Output the [X, Y] coordinate of the center of the cell containing the given text.  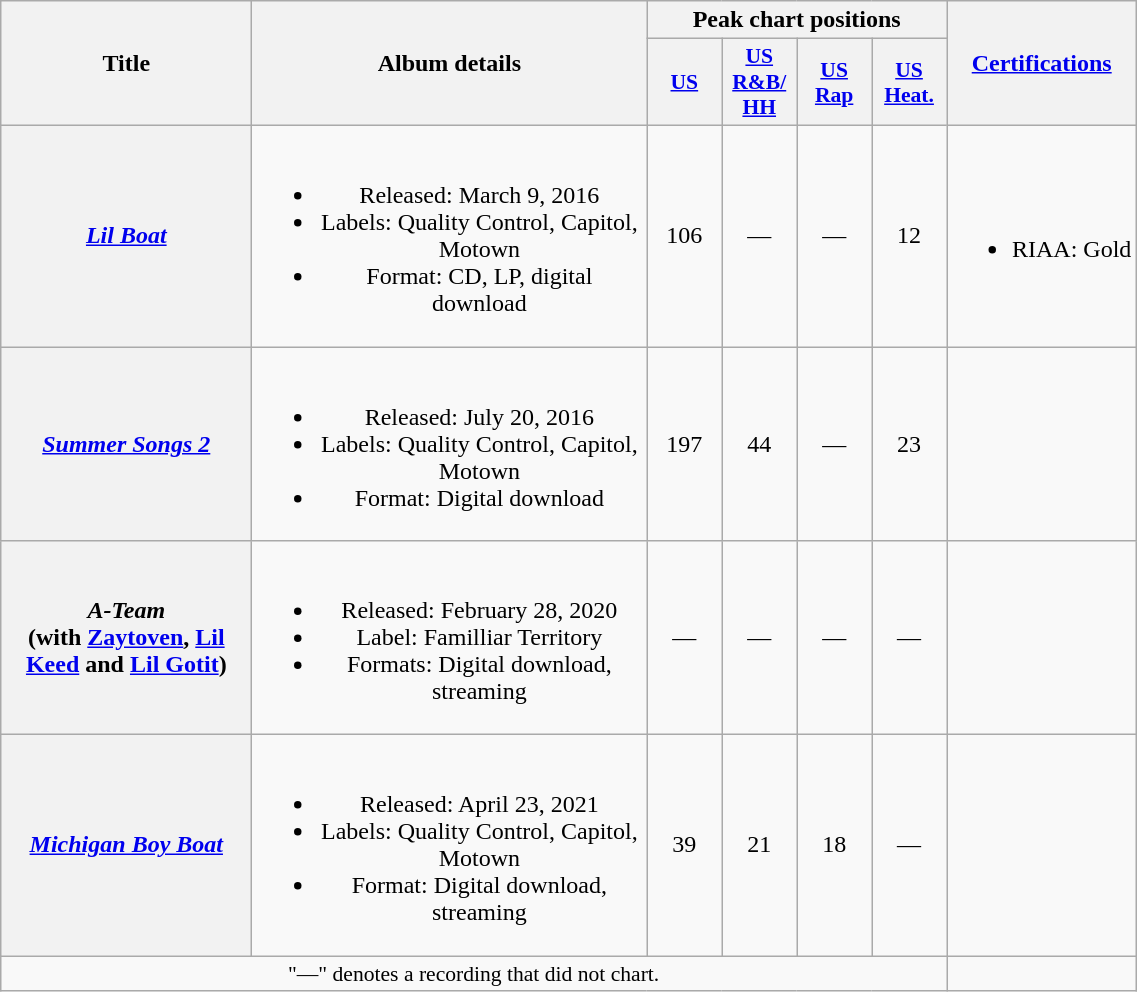
RIAA: Gold [1041, 236]
USHeat. [910, 82]
197 [684, 443]
Released: July 20, 2016Labels: Quality Control, Capitol, MotownFormat: Digital download [450, 443]
A-Team(with Zaytoven, Lil Keed and Lil Gotit) [126, 638]
US [684, 82]
106 [684, 236]
21 [760, 846]
12 [910, 236]
USR&B/HH [760, 82]
Released: February 28, 2020Label: Familliar TerritoryFormats: Digital download, streaming [450, 638]
Released: March 9, 2016Labels: Quality Control, Capitol, MotownFormat: CD, LP, digital download [450, 236]
Summer Songs 2 [126, 443]
Lil Boat [126, 236]
39 [684, 846]
USRap [834, 82]
Released: April 23, 2021Labels: Quality Control, Capitol, MotownFormat: Digital download, streaming [450, 846]
Certifications [1041, 64]
Album details [450, 64]
Michigan Boy Boat [126, 846]
Title [126, 64]
44 [760, 443]
23 [910, 443]
18 [834, 846]
Peak chart positions [797, 20]
"—" denotes a recording that did not chart. [474, 974]
